Capture the cell that displays the provided text and extract its (X, Y) central coordinate. 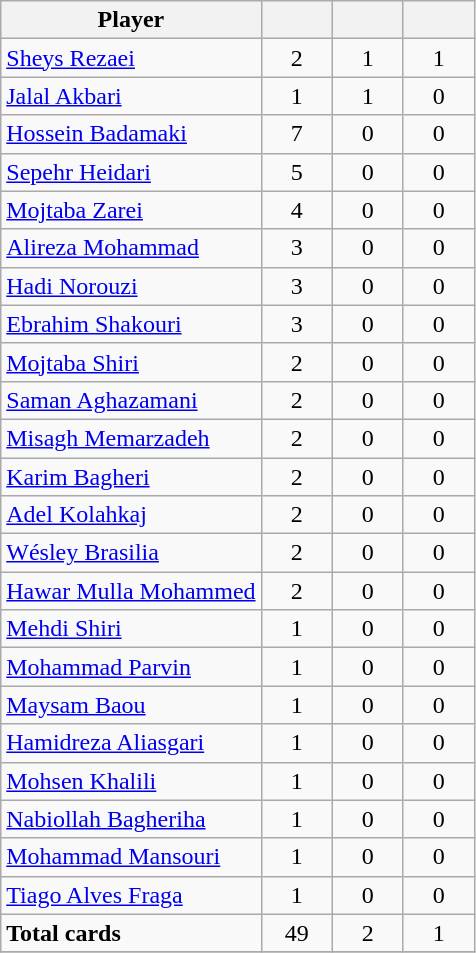
Ebrahim Shakouri (131, 324)
Total cards (131, 933)
Jalal Akbari (131, 96)
Mehdi Shiri (131, 629)
Misagh Memarzadeh (131, 438)
Mohammad Mansouri (131, 857)
Alireza Mohammad (131, 248)
7 (296, 134)
Saman Aghazamani (131, 400)
Hadi Norouzi (131, 286)
Hossein Badamaki (131, 134)
Adel Kolahkaj (131, 515)
Mojtaba Zarei (131, 210)
Mohsen Khalili (131, 781)
Mohammad Parvin (131, 667)
Mojtaba Shiri (131, 362)
Hamidreza Aliasgari (131, 743)
5 (296, 172)
4 (296, 210)
Maysam Baou (131, 705)
Player (131, 20)
Wésley Brasilia (131, 553)
49 (296, 933)
Sheys Rezaei (131, 58)
Karim Bagheri (131, 477)
Tiago Alves Fraga (131, 895)
Nabiollah Bagheriha (131, 819)
Sepehr Heidari (131, 172)
Hawar Mulla Mohammed (131, 591)
